Provide the (x, y) coordinate of the cell's center where the given text is located.  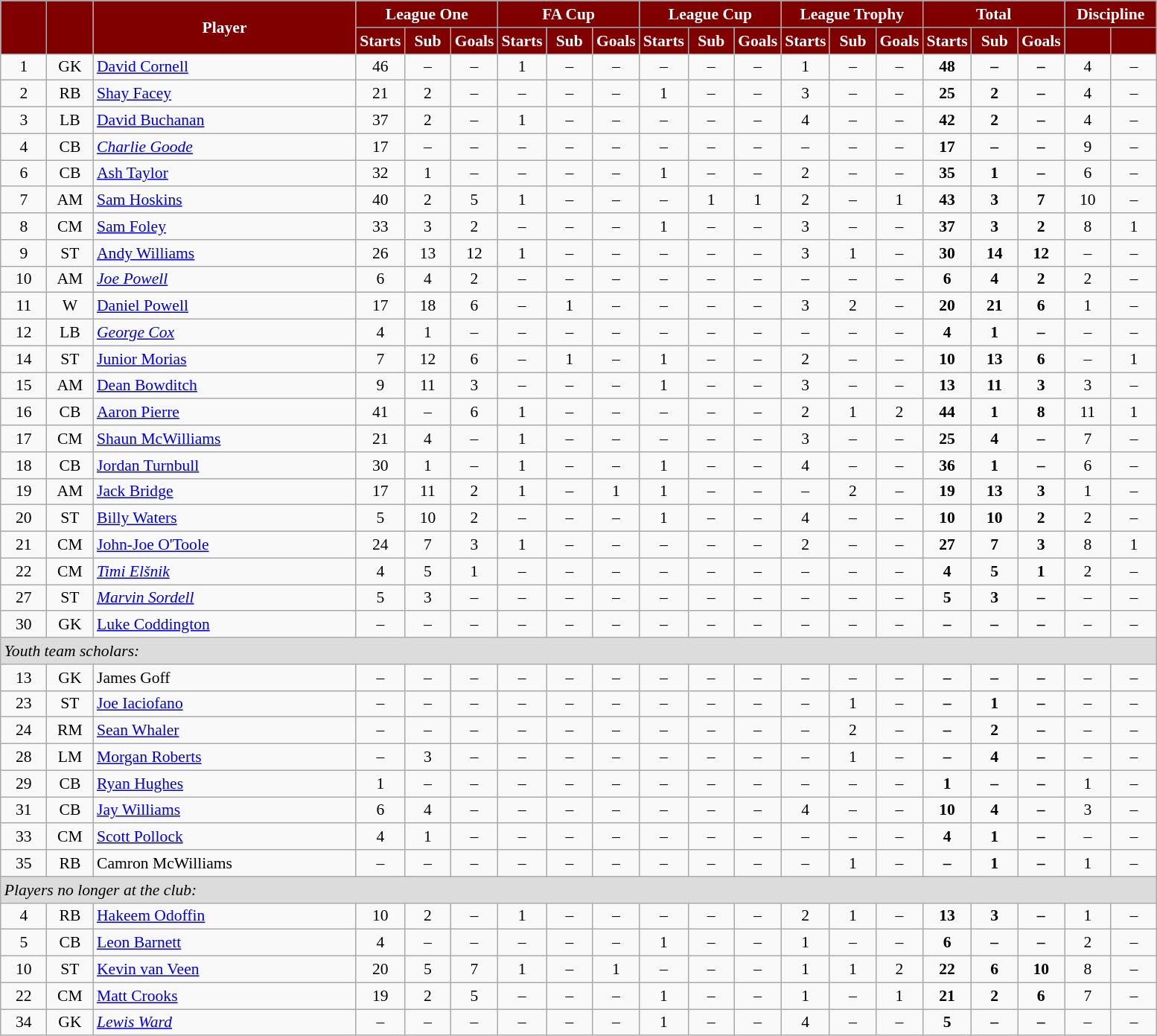
Camron McWilliams (225, 863)
Players no longer at the club: (579, 890)
43 (947, 200)
Shay Facey (225, 94)
36 (947, 465)
Ash Taylor (225, 174)
Youth team scholars: (579, 651)
Billy Waters (225, 518)
29 (24, 784)
42 (947, 121)
David Cornell (225, 67)
Leon Barnett (225, 943)
Morgan Roberts (225, 757)
Jack Bridge (225, 492)
W (70, 306)
15 (24, 386)
Scott Pollock (225, 837)
FA Cup (568, 14)
Sam Foley (225, 226)
16 (24, 413)
Hakeem Odoffin (225, 916)
Matt Crooks (225, 996)
Shaun McWilliams (225, 439)
46 (380, 67)
Junior Morias (225, 359)
Ryan Hughes (225, 784)
32 (380, 174)
LM (70, 757)
League Trophy (852, 14)
Charlie Goode (225, 147)
34 (24, 1023)
Luke Coddington (225, 625)
44 (947, 413)
Joe Powell (225, 279)
League Cup (710, 14)
John-Joe O'Toole (225, 545)
Joe Iaciofano (225, 704)
Sean Whaler (225, 731)
David Buchanan (225, 121)
George Cox (225, 333)
Timi Elšnik (225, 571)
Player (225, 27)
41 (380, 413)
Daniel Powell (225, 306)
Jordan Turnbull (225, 465)
Marvin Sordell (225, 598)
Sam Hoskins (225, 200)
28 (24, 757)
23 (24, 704)
31 (24, 810)
Dean Bowditch (225, 386)
Andy Williams (225, 253)
26 (380, 253)
Aaron Pierre (225, 413)
Total (993, 14)
40 (380, 200)
48 (947, 67)
League One (427, 14)
James Goff (225, 678)
Jay Williams (225, 810)
RM (70, 731)
Kevin van Veen (225, 970)
Lewis Ward (225, 1023)
Discipline (1111, 14)
